Search for the cell housing the specified text and yield its (X, Y) center coordinate. 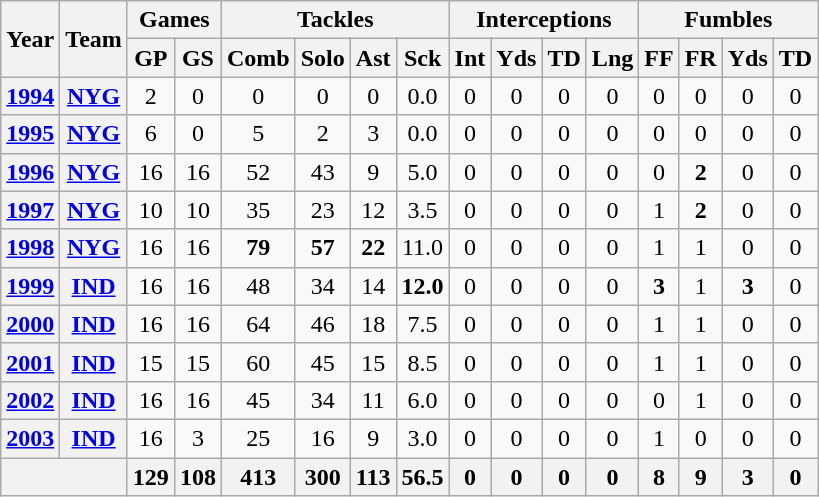
35 (258, 210)
43 (322, 172)
60 (258, 362)
413 (258, 477)
6 (150, 134)
2001 (30, 362)
2000 (30, 324)
Tackles (335, 20)
5.0 (422, 172)
52 (258, 172)
3.5 (422, 210)
Team (94, 39)
1997 (30, 210)
Fumbles (728, 20)
FR (700, 58)
57 (322, 248)
7.5 (422, 324)
11 (373, 400)
1994 (30, 96)
Int (470, 58)
108 (198, 477)
2003 (30, 438)
56.5 (422, 477)
22 (373, 248)
113 (373, 477)
300 (322, 477)
6.0 (422, 400)
64 (258, 324)
1999 (30, 286)
14 (373, 286)
5 (258, 134)
8.5 (422, 362)
48 (258, 286)
25 (258, 438)
79 (258, 248)
Interceptions (544, 20)
12.0 (422, 286)
Sck (422, 58)
1995 (30, 134)
8 (659, 477)
1996 (30, 172)
GS (198, 58)
3.0 (422, 438)
23 (322, 210)
46 (322, 324)
18 (373, 324)
129 (150, 477)
12 (373, 210)
2002 (30, 400)
FF (659, 58)
Lng (612, 58)
Ast (373, 58)
GP (150, 58)
1998 (30, 248)
Games (174, 20)
Solo (322, 58)
Year (30, 39)
Comb (258, 58)
11.0 (422, 248)
